Provide the (x, y) coordinate of the cell's center where the given text is located.  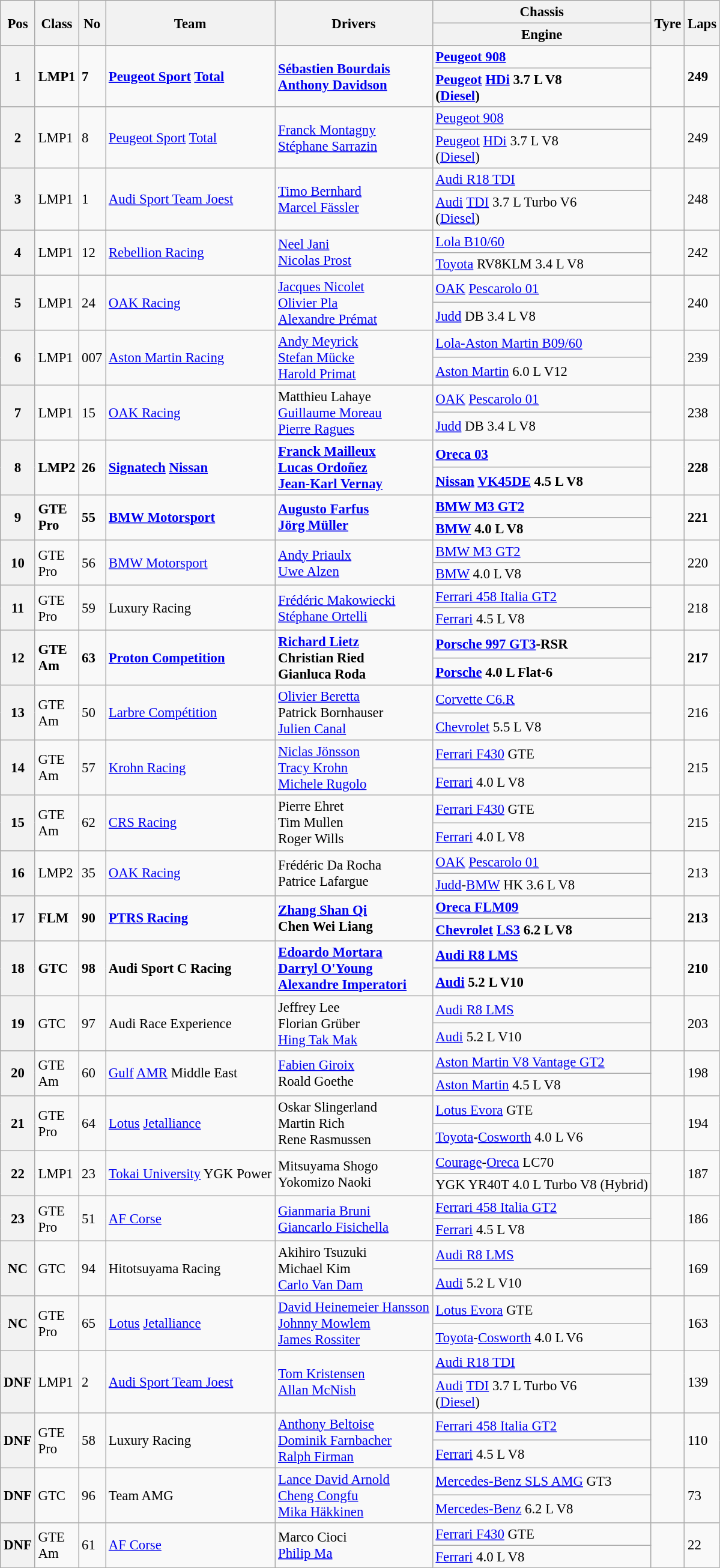
Andy Meyrick Stefan Mücke Harold Primat (354, 357)
Rebellion Racing (190, 252)
6 (18, 357)
Gulf AMR Middle East (190, 1074)
Niclas Jönsson Tracy Krohn Michele Rugolo (354, 768)
Lance David Arnold Cheng Congfu Mika Häkkinen (354, 1495)
Aston Martin V8 Vantage GT2 (542, 1062)
220 (703, 562)
96 (92, 1495)
Nissan VK45DE 4.5 L V8 (542, 481)
Matthieu Lahaye Guillaume Moreau Pierre Ragues (354, 413)
62 (92, 823)
Audi Sport C Racing (190, 969)
Mitsuyama Shogo Yokomizo Naoki (354, 1173)
10 (18, 562)
Aston Martin 6.0 L V12 (542, 371)
YGK YR40T 4.0 L Turbo V8 (Hybrid) (542, 1185)
Jacques Nicolet Olivier Pla Alexandre Prémat (354, 303)
17 (18, 918)
Olivier Beretta Patrick Bornhauser Julien Canal (354, 713)
210 (703, 969)
Judd-BMW HK 3.6 L V8 (542, 885)
19 (18, 1023)
Chassis (542, 12)
73 (703, 1495)
60 (92, 1074)
Tokai University YGK Power (190, 1173)
194 (703, 1124)
Edoardo Mortara Darryl O'Young Alexandre Imperatori (354, 969)
3 (18, 199)
CRS Racing (190, 823)
Lola B10/60 (542, 241)
63 (92, 658)
Signatech Nissan (190, 468)
217 (703, 658)
Oskar Slingerland Martin Rich Rene Rasmussen (354, 1124)
5 (18, 303)
238 (703, 413)
PTRS Racing (190, 918)
Team (190, 23)
16 (18, 873)
64 (92, 1124)
Oreca 03 (542, 454)
Anthony Beltoise Dominik Farnbacher Ralph Firman (354, 1440)
90 (92, 918)
Neel Jani Nicolas Prost (354, 252)
187 (703, 1173)
248 (703, 199)
65 (92, 1324)
97 (92, 1023)
169 (703, 1269)
198 (703, 1074)
21 (18, 1124)
Porsche 4.0 L Flat-6 (542, 672)
14 (18, 768)
20 (18, 1074)
Mercedes-Benz 6.2 L V8 (542, 1509)
9 (18, 518)
13 (18, 713)
Frédéric Da Rocha Patrice Lafargue (354, 873)
Aston Martin Racing (190, 357)
Fabien Giroix Roald Goethe (354, 1074)
Class (56, 23)
18 (18, 969)
Pierre Ehret Tim Mullen Roger Wills (354, 823)
Drivers (354, 23)
58 (92, 1440)
242 (703, 252)
Tyre (668, 23)
Timo Bernhard Marcel Fässler (354, 199)
94 (92, 1269)
35 (92, 873)
Larbre Compétition (190, 713)
Gianmaria Bruni Giancarlo Fisichella (354, 1219)
216 (703, 713)
24 (92, 303)
Porsche 997 GT3-RSR (542, 644)
Audi Race Experience (190, 1023)
FLM (56, 918)
Jeffrey Lee Florian Grüber Hing Tak Mak (354, 1023)
11 (18, 608)
61 (92, 1545)
Chevrolet LS3 6.2 L V8 (542, 930)
98 (92, 969)
26 (92, 468)
Engine (542, 35)
240 (703, 303)
Andy Priaulx Uwe Alzen (354, 562)
218 (703, 608)
4 (18, 252)
Augusto Farfus Jörg Müller (354, 518)
Hitotsuyama Racing (190, 1269)
Lola-Aston Martin B09/60 (542, 344)
55 (92, 518)
186 (703, 1219)
Franck Montagny Stéphane Sarrazin (354, 138)
203 (703, 1023)
50 (92, 713)
239 (703, 357)
Courage-Oreca LC70 (542, 1163)
110 (703, 1440)
Marco Cioci Philip Ma (354, 1545)
Zhang Shan Qi Chen Wei Liang (354, 918)
Proton Competition (190, 658)
221 (703, 518)
Richard Lietz Christian Ried Gianluca Roda (354, 658)
51 (92, 1219)
No (92, 23)
Frédéric Makowiecki Stéphane Ortelli (354, 608)
007 (92, 357)
Krohn Racing (190, 768)
57 (92, 768)
Laps (703, 23)
Toyota RV8KLM 3.4 L V8 (542, 264)
Pos (18, 23)
59 (92, 608)
228 (703, 468)
Team AMG (190, 1495)
Franck Mailleux Lucas Ordoñez Jean-Karl Vernay (354, 468)
Aston Martin 4.5 L V8 (542, 1085)
Akihiro Tsuzuki Michael Kim Carlo Van Dam (354, 1269)
David Heinemeier Hansson Johnny Mowlem James Rossiter (354, 1324)
Sébastien Bourdais Anthony Davidson (354, 76)
Mercedes-Benz SLS AMG GT3 (542, 1482)
Chevrolet 5.5 L V8 (542, 727)
Oreca FLM09 (542, 907)
163 (703, 1324)
139 (703, 1382)
56 (92, 562)
Tom Kristensen Allan McNish (354, 1382)
Corvette C6.R (542, 699)
